Output the [x, y] coordinate of the center of the cell containing the given text.  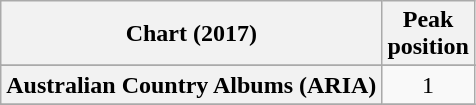
Australian Country Albums (ARIA) [192, 85]
1 [428, 85]
Chart (2017) [192, 34]
Peakposition [428, 34]
